From the cell containing the given text, extract its center point as (X, Y) coordinate. 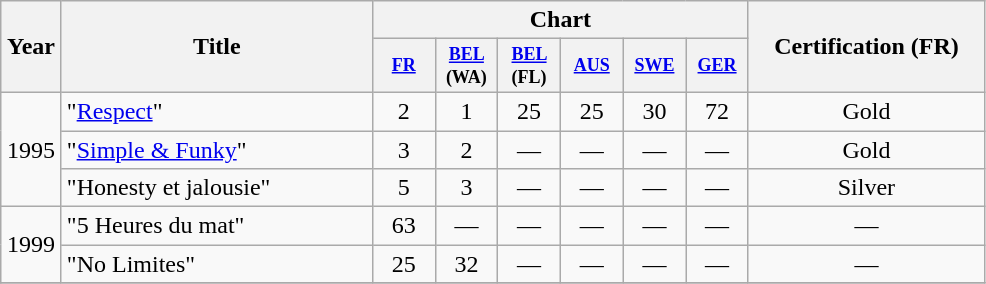
5 (404, 188)
FR (404, 66)
AUS (592, 66)
63 (404, 226)
30 (654, 111)
Silver (866, 188)
"5 Heures du mat" (216, 226)
72 (718, 111)
Certification (FR) (866, 47)
GER (718, 66)
"Respect" (216, 111)
1 (466, 111)
"Simple & Funky" (216, 150)
BEL (FL) (530, 66)
Year (32, 47)
"Honesty et jalousie" (216, 188)
Chart (560, 20)
1999 (32, 245)
1995 (32, 149)
32 (466, 264)
SWE (654, 66)
Title (216, 47)
BEL (WA) (466, 66)
"No Limites" (216, 264)
